Detect which cell encompasses the target text, then output its (x, y) center coordinate. 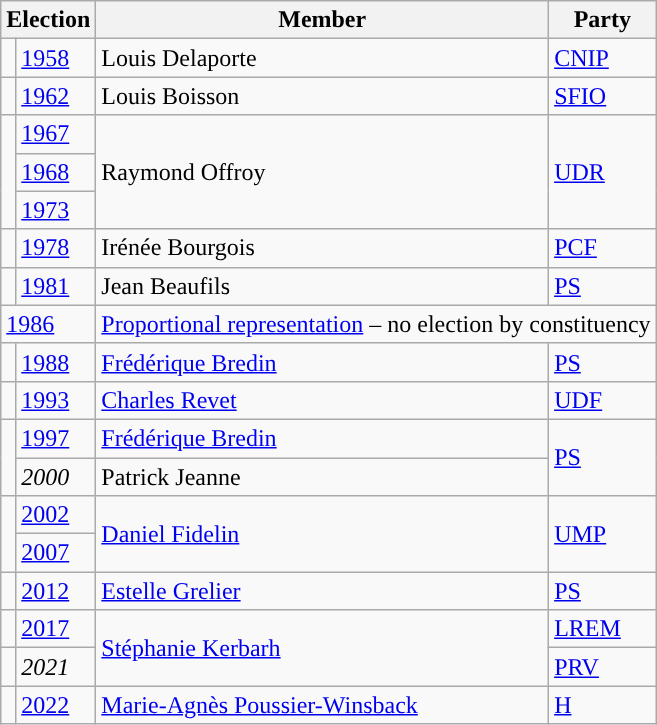
2021 (56, 667)
UDF (602, 400)
Estelle Grelier (322, 591)
2022 (56, 705)
Raymond Offroy (322, 172)
1973 (56, 210)
2012 (56, 591)
Party (602, 20)
Stéphanie Kerbarh (322, 648)
1993 (56, 400)
1981 (56, 286)
1997 (56, 438)
Daniel Fidelin (322, 534)
2000 (56, 477)
CNIP (602, 58)
Louis Delaporte (322, 58)
1968 (56, 172)
Patrick Jeanne (322, 477)
Louis Boisson (322, 96)
2017 (56, 629)
UDR (602, 172)
1988 (56, 362)
UMP (602, 534)
Jean Beaufils (322, 286)
LREM (602, 629)
Election (48, 20)
Charles Revet (322, 400)
PCF (602, 248)
Irénée Bourgois (322, 248)
1958 (56, 58)
1967 (56, 134)
Proportional representation – no election by constituency (376, 324)
SFIO (602, 96)
2002 (56, 515)
H (602, 705)
PRV (602, 667)
Member (322, 20)
1978 (56, 248)
2007 (56, 553)
1986 (48, 324)
Marie-Agnès Poussier-Winsback (322, 705)
1962 (56, 96)
